Pinpoint the cell where the given text exists, returning its [X, Y] midpoint coordinate. 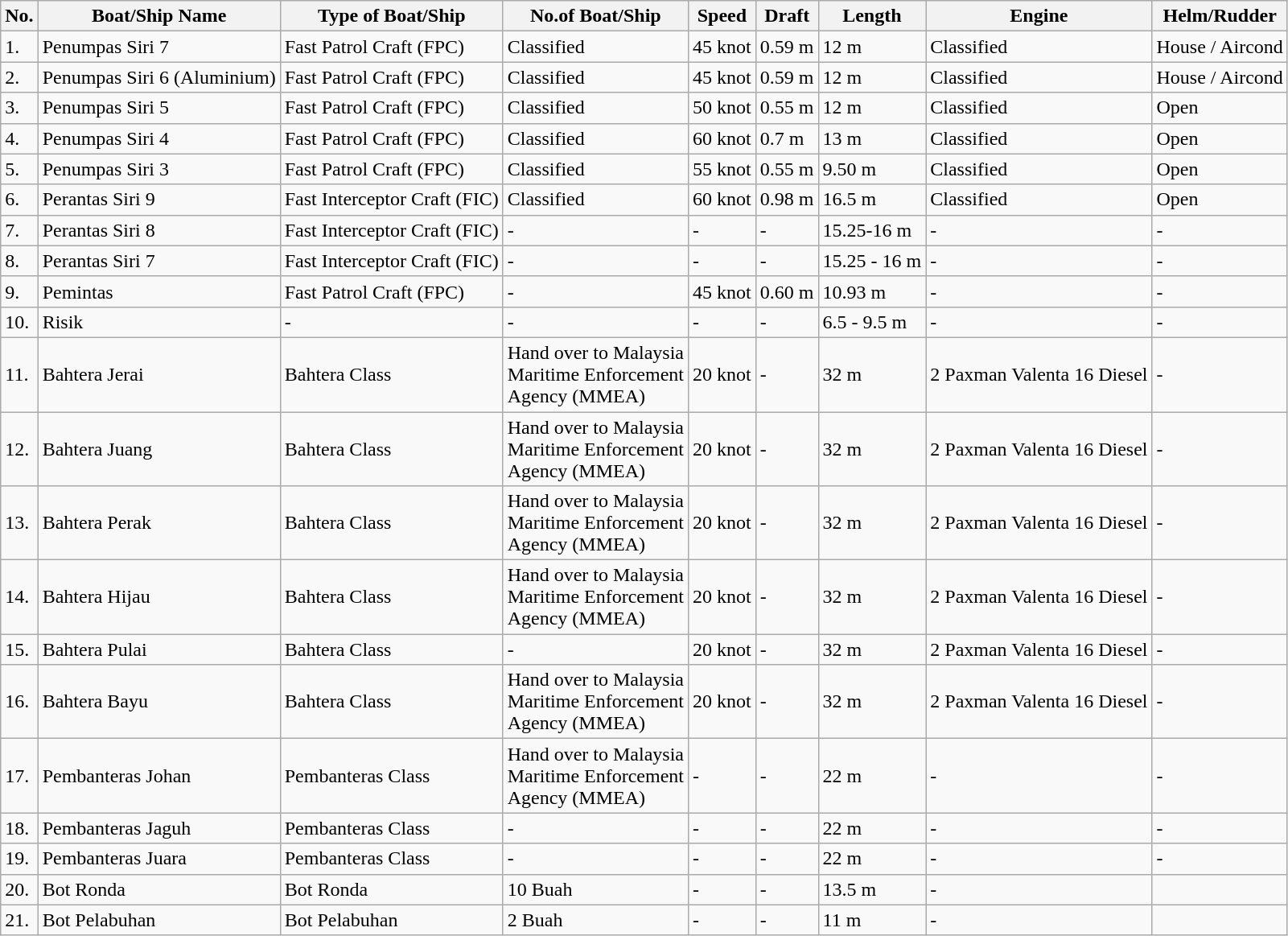
11. [19, 374]
10.93 m [872, 291]
50 knot [722, 108]
13. [19, 523]
8. [19, 261]
15.25 - 16 m [872, 261]
Bahtera Hijau [159, 597]
14. [19, 597]
Bahtera Bayu [159, 702]
1. [19, 47]
Pembanteras Juara [159, 859]
Helm/Rudder [1220, 16]
0.7 m [787, 138]
Pembanteras Jaguh [159, 828]
Perantas Siri 7 [159, 261]
7. [19, 230]
17. [19, 776]
Bahtera Pulai [159, 649]
21. [19, 920]
Draft [787, 16]
No. [19, 16]
Penumpas Siri 5 [159, 108]
13.5 m [872, 889]
19. [19, 859]
9.50 m [872, 169]
5. [19, 169]
No.of Boat/Ship [595, 16]
55 knot [722, 169]
16. [19, 702]
Penumpas Siri 7 [159, 47]
6.5 - 9.5 m [872, 322]
4. [19, 138]
Pemintas [159, 291]
Engine [1039, 16]
2 Buah [595, 920]
Length [872, 16]
20. [19, 889]
Bahtera Jerai [159, 374]
18. [19, 828]
0.98 m [787, 200]
16.5 m [872, 200]
15.25-16 m [872, 230]
Type of Boat/Ship [391, 16]
10. [19, 322]
Speed [722, 16]
Penumpas Siri 3 [159, 169]
Penumpas Siri 4 [159, 138]
0.60 m [787, 291]
9. [19, 291]
Bahtera Juang [159, 449]
Pembanteras Johan [159, 776]
6. [19, 200]
Bahtera Perak [159, 523]
13 m [872, 138]
Boat/Ship Name [159, 16]
3. [19, 108]
12. [19, 449]
10 Buah [595, 889]
15. [19, 649]
Risik [159, 322]
Perantas Siri 8 [159, 230]
2. [19, 77]
Penumpas Siri 6 (Aluminium) [159, 77]
Perantas Siri 9 [159, 200]
11 m [872, 920]
